Scan for the cell matching the given text and deliver its (X, Y) coordinate at center. 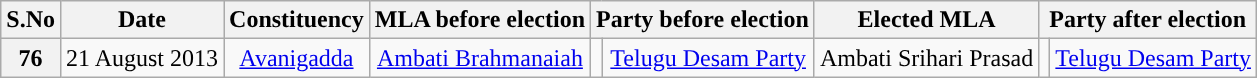
Ambati Brahmanaiah (480, 58)
Elected MLA (926, 20)
21 August 2013 (142, 58)
Constituency (297, 20)
MLA before election (480, 20)
76 (31, 58)
Ambati Srihari Prasad (926, 58)
Avanigadda (297, 58)
S.No (31, 20)
Party after election (1148, 20)
Party before election (703, 20)
Date (142, 20)
